Scan for the cell matching the given text and deliver its (x, y) coordinate at center. 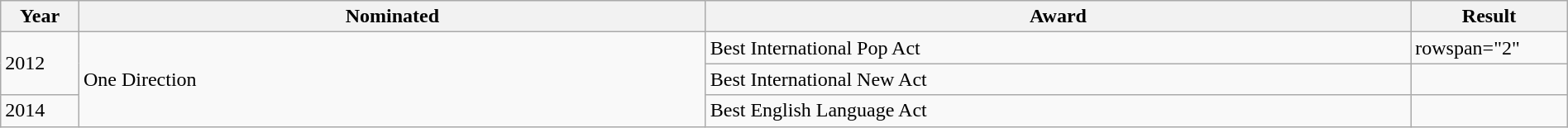
One Direction (392, 79)
Best International New Act (1059, 79)
Best International Pop Act (1059, 48)
rowspan="2" (1489, 48)
Result (1489, 17)
2012 (40, 64)
2014 (40, 111)
Best English Language Act (1059, 111)
Award (1059, 17)
Year (40, 17)
Nominated (392, 17)
